Return (X, Y) of the center of cell containing provided text 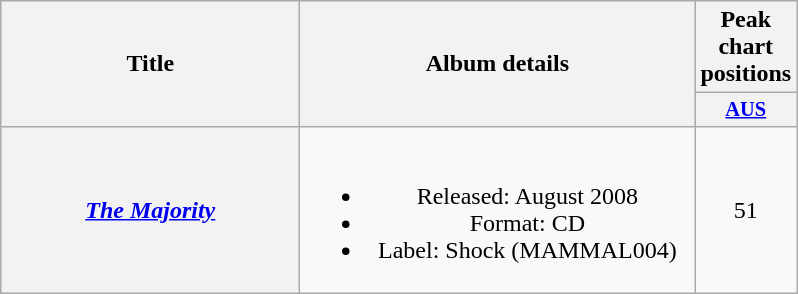
Peak chartpositions (746, 47)
The Majority (150, 210)
AUS (746, 110)
Title (150, 64)
51 (746, 210)
Released: August 2008Format: CDLabel: Shock (MAMMAL004) (498, 210)
Album details (498, 64)
